Return the [X, Y] coordinate for the center point of the cell that contains the specified text.  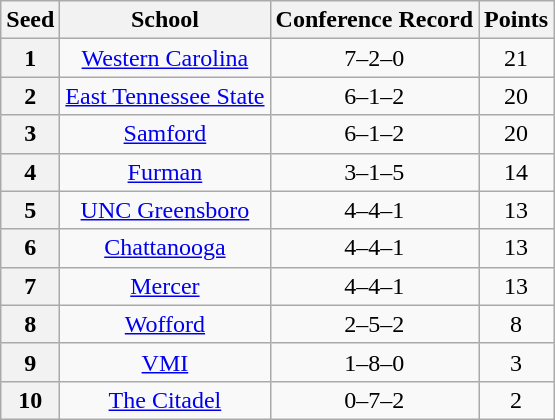
5 [30, 210]
Western Carolina [165, 58]
7 [30, 286]
Conference Record [374, 20]
Points [516, 20]
21 [516, 58]
3–1–5 [374, 172]
14 [516, 172]
2–5–2 [374, 324]
9 [30, 362]
Mercer [165, 286]
Furman [165, 172]
4 [30, 172]
6 [30, 248]
Seed [30, 20]
East Tennessee State [165, 96]
1 [30, 58]
1–8–0 [374, 362]
Samford [165, 134]
10 [30, 400]
School [165, 20]
UNC Greensboro [165, 210]
Chattanooga [165, 248]
7–2–0 [374, 58]
VMI [165, 362]
0–7–2 [374, 400]
The Citadel [165, 400]
Wofford [165, 324]
